Capture the cell that displays the provided text and extract its [x, y] central coordinate. 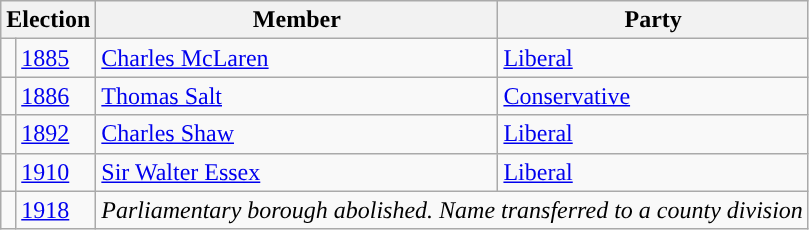
Charles McLaren [297, 58]
Charles Shaw [297, 134]
1910 [56, 172]
Party [653, 20]
Member [297, 20]
1892 [56, 134]
Election [48, 20]
Thomas Salt [297, 96]
1885 [56, 58]
Conservative [653, 96]
Sir Walter Essex [297, 172]
Parliamentary borough abolished. Name transferred to a county division [452, 210]
1918 [56, 210]
1886 [56, 96]
